Scan for the cell matching the given text and deliver its [x, y] coordinate at center. 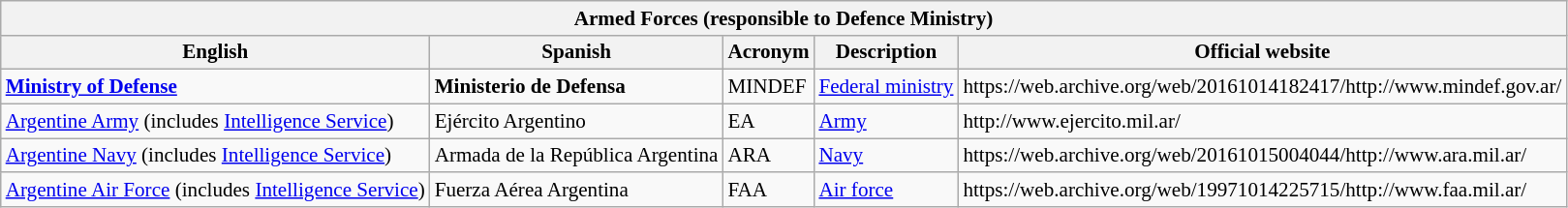
MINDEF [768, 87]
FAA [768, 190]
Army [885, 120]
Description [885, 52]
Spanish [577, 52]
https://web.archive.org/web/20161015004044/http://www.ara.mil.ar/ [1262, 155]
https://web.archive.org/web/20161014182417/http://www.mindef.gov.ar/ [1262, 87]
Federal ministry [885, 87]
Fuerza Aérea Argentina [577, 190]
Armada de la República Argentina [577, 155]
ARA [768, 155]
Argentine Army (includes Intelligence Service) [215, 120]
English [215, 52]
Air force [885, 190]
Argentine Navy (includes Intelligence Service) [215, 155]
Navy [885, 155]
Ejército Argentino [577, 120]
https://web.archive.org/web/19971014225715/http://www.faa.mil.ar/ [1262, 190]
Ministry of Defense [215, 87]
Official website [1262, 52]
EA [768, 120]
Ministerio de Defensa [577, 87]
http://www.ejercito.mil.ar/ [1262, 120]
Armed Forces (responsible to Defence Ministry) [784, 17]
Argentine Air Force (includes Intelligence Service) [215, 190]
Acronym [768, 52]
